Search for the cell housing the specified text and yield its (X, Y) center coordinate. 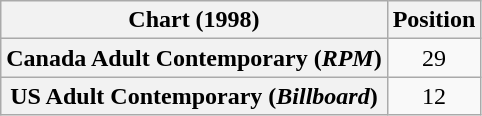
Chart (1998) (194, 20)
Position (434, 20)
US Adult Contemporary (Billboard) (194, 96)
29 (434, 58)
Canada Adult Contemporary (RPM) (194, 58)
12 (434, 96)
